Output the [X, Y] coordinate of the center of the cell containing the given text.  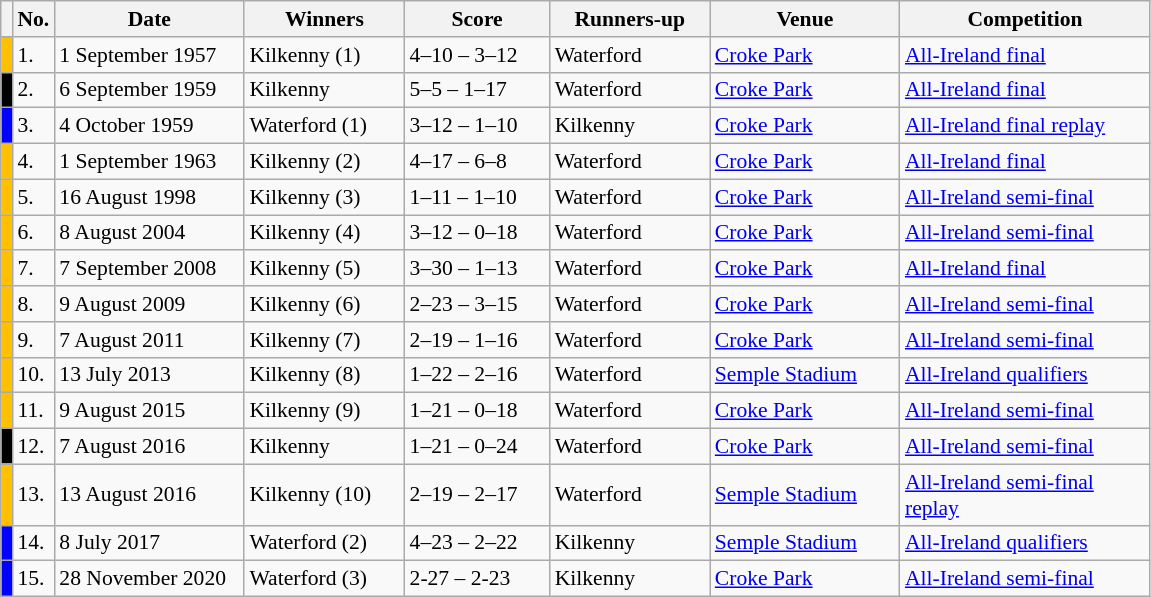
4. [33, 162]
3. [33, 126]
Waterford (1) [324, 126]
1–11 – 1–10 [478, 197]
1 September 1963 [149, 162]
13. [33, 494]
7 August 2016 [149, 447]
14. [33, 543]
2-27 – 2-23 [478, 579]
6 September 1959 [149, 90]
Kilkenny (2) [324, 162]
Winners [324, 19]
Kilkenny (5) [324, 269]
Kilkenny (6) [324, 304]
Date [149, 19]
Kilkenny (1) [324, 55]
Kilkenny (8) [324, 375]
8. [33, 304]
Venue [805, 19]
3–30 – 1–13 [478, 269]
No. [33, 19]
Waterford (2) [324, 543]
6. [33, 233]
1–21 – 0–18 [478, 411]
8 August 2004 [149, 233]
12. [33, 447]
5–5 – 1–17 [478, 90]
4–23 – 2–22 [478, 543]
10. [33, 375]
Competition [1025, 19]
Kilkenny (10) [324, 494]
8 July 2017 [149, 543]
4–17 – 6–8 [478, 162]
5. [33, 197]
1 September 1957 [149, 55]
Kilkenny (3) [324, 197]
9. [33, 340]
7. [33, 269]
9 August 2015 [149, 411]
Runners-up [630, 19]
Kilkenny (7) [324, 340]
1–22 – 2–16 [478, 375]
7 September 2008 [149, 269]
1–21 – 0–24 [478, 447]
15. [33, 579]
Waterford (3) [324, 579]
2. [33, 90]
13 July 2013 [149, 375]
Kilkenny (4) [324, 233]
16 August 1998 [149, 197]
3–12 – 0–18 [478, 233]
13 August 2016 [149, 494]
2–23 – 3–15 [478, 304]
3–12 – 1–10 [478, 126]
All-Ireland semi-final replay [1025, 494]
11. [33, 411]
1. [33, 55]
7 August 2011 [149, 340]
9 August 2009 [149, 304]
4–10 – 3–12 [478, 55]
Kilkenny (9) [324, 411]
Score [478, 19]
All-Ireland final replay [1025, 126]
28 November 2020 [149, 579]
2–19 – 2–17 [478, 494]
4 October 1959 [149, 126]
2–19 – 1–16 [478, 340]
